For the text-containing cell, return its midpoint in [X, Y] coordinate format. 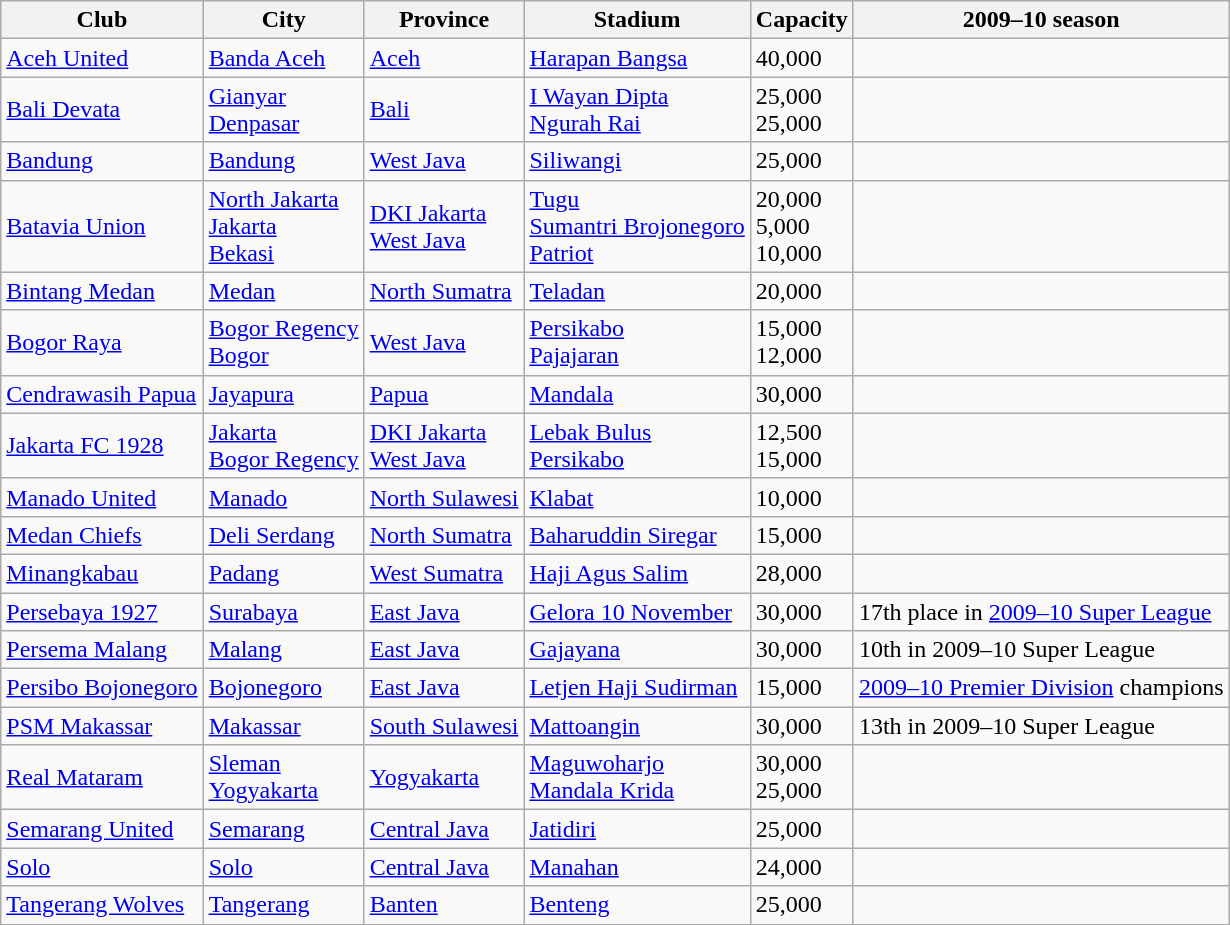
Surabaya [284, 611]
2009–10 season [1041, 20]
Minangkabau [102, 573]
Baharuddin Siregar [637, 535]
Padang [284, 573]
Aceh United [102, 58]
Malang [284, 650]
17th place in 2009–10 Super League [1041, 611]
40,000 [802, 58]
PersikaboPajajaran [637, 342]
I Wayan DiptaNgurah Rai [637, 110]
MaguwoharjoMandala Krida [637, 778]
City [284, 20]
Aceh [444, 58]
20,000 [802, 291]
Teladan [637, 291]
24,000 [802, 867]
Bali Devata [102, 110]
Batavia Union [102, 226]
SlemanYogyakarta [284, 778]
2009–10 Premier Division champions [1041, 688]
Gajayana [637, 650]
Real Mataram [102, 778]
Benteng [637, 905]
Tangerang Wolves [102, 905]
20,0005,00010,000 [802, 226]
Semarang [284, 829]
TuguSumantri BrojonegoroPatriot [637, 226]
Province [444, 20]
Mattoangin [637, 726]
Gelora 10 November [637, 611]
Semarang United [102, 829]
Manado United [102, 497]
Bogor Raya [102, 342]
Persibo Bojonegoro [102, 688]
Bali [444, 110]
Medan Chiefs [102, 535]
Harapan Bangsa [637, 58]
Manahan [637, 867]
Tangerang [284, 905]
Haji Agus Salim [637, 573]
Persema Malang [102, 650]
25,00025,000 [802, 110]
Makassar [284, 726]
Jakarta FC 1928 [102, 446]
Letjen Haji Sudirman [637, 688]
South Sulawesi [444, 726]
Cendrawasih Papua [102, 394]
Jatidiri [637, 829]
PSM Makassar [102, 726]
13th in 2009–10 Super League [1041, 726]
Banten [444, 905]
JakartaBogor Regency [284, 446]
Deli Serdang [284, 535]
12,50015,000 [802, 446]
Bintang Medan [102, 291]
Yogyakarta [444, 778]
North Sulawesi [444, 497]
28,000 [802, 573]
Jayapura [284, 394]
North JakartaJakartaBekasi [284, 226]
Bojonegoro [284, 688]
Club [102, 20]
Siliwangi [637, 161]
Mandala [637, 394]
30,00025,000 [802, 778]
15,000 12,000 [802, 342]
Banda Aceh [284, 58]
Manado [284, 497]
10th in 2009–10 Super League [1041, 650]
Stadium [637, 20]
10,000 [802, 497]
Bogor RegencyBogor [284, 342]
Lebak BulusPersikabo [637, 446]
Capacity [802, 20]
Persebaya 1927 [102, 611]
Papua [444, 394]
GianyarDenpasar [284, 110]
Klabat [637, 497]
West Sumatra [444, 573]
Medan [284, 291]
